Output the (X, Y) coordinate of the center of the cell containing the given text.  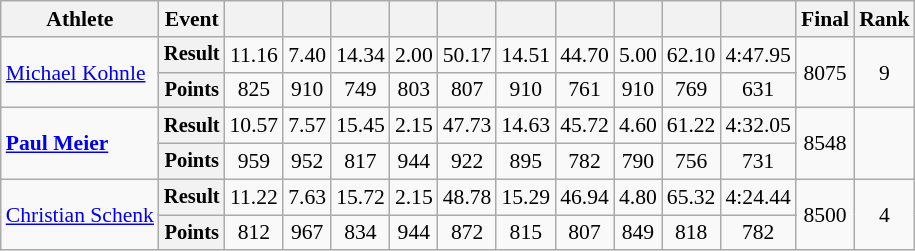
10.57 (254, 126)
50.17 (468, 55)
812 (254, 233)
756 (692, 162)
952 (307, 162)
15.45 (360, 126)
Michael Kohnle (80, 72)
Athlete (80, 19)
46.94 (584, 197)
8548 (825, 144)
Final (825, 19)
4 (884, 214)
7.63 (307, 197)
731 (758, 162)
4.80 (638, 197)
761 (584, 90)
825 (254, 90)
8075 (825, 72)
14.51 (526, 55)
5.00 (638, 55)
790 (638, 162)
817 (360, 162)
769 (692, 90)
14.34 (360, 55)
803 (414, 90)
61.22 (692, 126)
47.73 (468, 126)
895 (526, 162)
631 (758, 90)
45.72 (584, 126)
4:24.44 (758, 197)
834 (360, 233)
815 (526, 233)
48.78 (468, 197)
818 (692, 233)
849 (638, 233)
8500 (825, 214)
9 (884, 72)
Paul Meier (80, 144)
44.70 (584, 55)
4:47.95 (758, 55)
967 (307, 233)
62.10 (692, 55)
65.32 (692, 197)
15.29 (526, 197)
11.22 (254, 197)
7.40 (307, 55)
11.16 (254, 55)
959 (254, 162)
15.72 (360, 197)
4:32.05 (758, 126)
7.57 (307, 126)
Event (192, 19)
749 (360, 90)
922 (468, 162)
Christian Schenk (80, 214)
Rank (884, 19)
4.60 (638, 126)
872 (468, 233)
2.00 (414, 55)
14.63 (526, 126)
